Return [X, Y] of the center of cell containing provided text 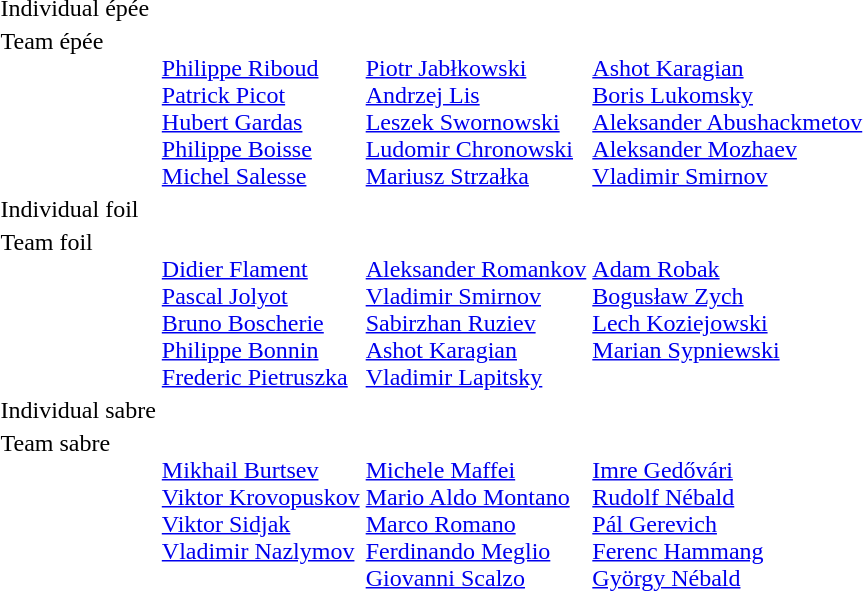
Piotr JabłkowskiAndrzej LisLeszek SwornowskiLudomir ChronowskiMariusz Strzałka [476, 108]
Didier FlamentPascal JolyotBruno BoscheriePhilippe BonninFrederic Pietruszka [260, 310]
Aleksander RomankovVladimir SmirnovSabirzhan RuzievAshot KaragianVladimir Lapitsky [476, 310]
Philippe RiboudPatrick PicotHubert GardasPhilippe BoisseMichel Salesse [260, 108]
